Detect which cell encompasses the target text, then output its [x, y] center coordinate. 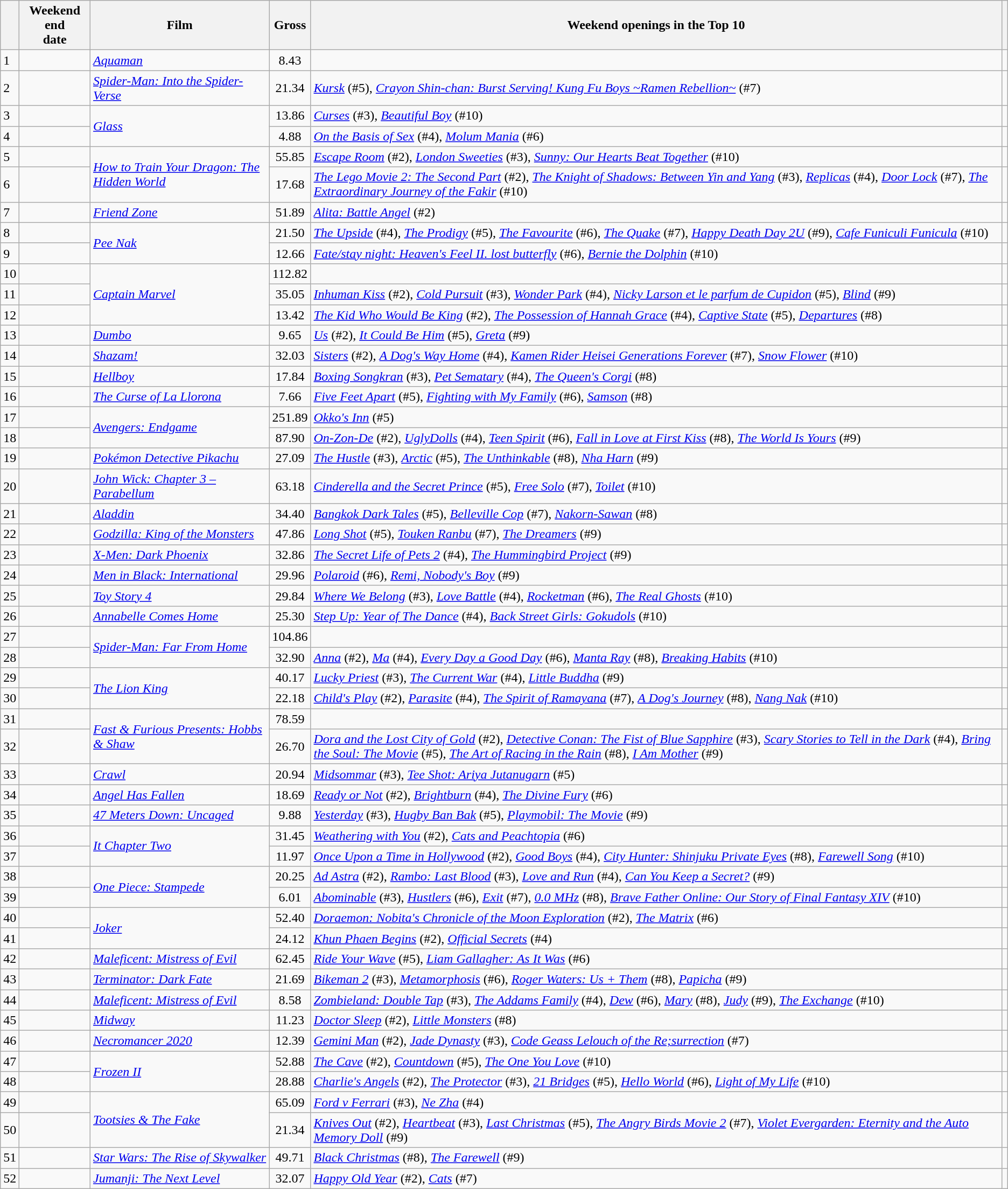
17.84 [290, 376]
87.90 [290, 438]
Friend Zone [180, 212]
Weathering with You (#2), Cats and Peachtopia (#6) [656, 836]
Fate/stay night: Heaven's Feel II. lost butterfly (#6), Bernie the Dolphin (#10) [656, 253]
36 [10, 836]
55.85 [290, 157]
51 [10, 1158]
32.03 [290, 356]
44 [10, 1000]
Aladdin [180, 514]
45 [10, 1020]
43 [10, 979]
4 [10, 136]
Spider-Man: Into the Spider-Verse [180, 88]
20.25 [290, 877]
Toy Story 4 [180, 596]
Sisters (#2), A Dog's Way Home (#4), Kamen Rider Heisei Generations Forever (#7), Snow Flower (#10) [656, 356]
50 [10, 1130]
20.94 [290, 774]
18.69 [290, 795]
The Secret Life of Pets 2 (#4), The Hummingbird Project (#9) [656, 555]
34 [10, 795]
42 [10, 959]
Polaroid (#6), Remi, Nobody's Boy (#9) [656, 575]
13.42 [290, 315]
Jumanji: The Next Level [180, 1178]
Ready or Not (#2), Brightburn (#4), The Divine Fury (#6) [656, 795]
23 [10, 555]
12 [10, 315]
Bikeman 2 (#3), Metamorphosis (#6), Roger Waters: Us + Them (#8), Papicha (#9) [656, 979]
Pokémon Detective Pikachu [180, 458]
78.59 [290, 719]
46 [10, 1041]
Long Shot (#5), Touken Ranbu (#7), The Dreamers (#9) [656, 534]
20 [10, 486]
Glass [180, 126]
Zombieland: Double Tap (#3), The Addams Family (#4), Dew (#6), Mary (#8), Judy (#9), The Exchange (#10) [656, 1000]
47 Meters Down: Uncaged [180, 815]
29 [10, 678]
4.88 [290, 136]
38 [10, 877]
112.82 [290, 274]
27 [10, 637]
Boxing Songkran (#3), Pet Sematary (#4), The Queen's Corgi (#8) [656, 376]
52 [10, 1178]
8.58 [290, 1000]
Pee Nak [180, 243]
5 [10, 157]
Weekend enddate [55, 25]
3 [10, 116]
29.84 [290, 596]
Captain Marvel [180, 294]
John Wick: Chapter 3 – Parabellum [180, 486]
16 [10, 397]
104.86 [290, 637]
1 [10, 60]
Escape Room (#2), London Sweeties (#3), Sunny: Our Hearts Beat Together (#10) [656, 157]
Aquaman [180, 60]
15 [10, 376]
31 [10, 719]
Doraemon: Nobita's Chronicle of the Moon Exploration (#2), The Matrix (#6) [656, 918]
9.65 [290, 335]
28 [10, 658]
Tootsies & The Fake [180, 1120]
13.86 [290, 116]
28.88 [290, 1082]
40.17 [290, 678]
Crawl [180, 774]
17.68 [290, 184]
47.86 [290, 534]
The Kid Who Would Be King (#2), The Possession of Hannah Grace (#4), Captive State (#5), Departures (#8) [656, 315]
6.01 [290, 897]
Midway [180, 1020]
33 [10, 774]
21.69 [290, 979]
26.70 [290, 746]
The Cave (#2), Countdown (#5), The One You Love (#10) [656, 1061]
Spider-Man: Far From Home [180, 647]
How to Train Your Dragon: The Hidden World [180, 174]
49 [10, 1102]
11.23 [290, 1020]
Us (#2), It Could Be Him (#5), Greta (#9) [656, 335]
Godzilla: King of the Monsters [180, 534]
49.71 [290, 1158]
11 [10, 294]
Once Upon a Time in Hollywood (#2), Good Boys (#4), City Hunter: Shinjuku Private Eyes (#8), Farewell Song (#10) [656, 856]
Lucky Priest (#3), The Current War (#4), Little Buddha (#9) [656, 678]
24 [10, 575]
Khun Phaen Begins (#2), Official Secrets (#4) [656, 938]
Kursk (#5), Crayon Shin-chan: Burst Serving! Kung Fu Boys ~Ramen Rebellion~ (#7) [656, 88]
25.30 [290, 616]
Midsommar (#3), Tee Shot: Ariya Jutanugarn (#5) [656, 774]
2 [10, 88]
17 [10, 417]
39 [10, 897]
Film [180, 25]
21 [10, 514]
Yesterday (#3), Hugby Ban Bak (#5), Playmobil: The Movie (#9) [656, 815]
9.88 [290, 815]
21.50 [290, 233]
Alita: Battle Angel (#2) [656, 212]
31.45 [290, 836]
Angel Has Fallen [180, 795]
Avengers: Endgame [180, 428]
Curses (#3), Beautiful Boy (#10) [656, 116]
Charlie's Angels (#2), The Protector (#3), 21 Bridges (#5), Hello World (#6), Light of My Life (#10) [656, 1082]
Terminator: Dark Fate [180, 979]
32.90 [290, 658]
7.66 [290, 397]
8.43 [290, 60]
Happy Old Year (#2), Cats (#7) [656, 1178]
Shazam! [180, 356]
25 [10, 596]
Knives Out (#2), Heartbeat (#3), Last Christmas (#5), The Angry Birds Movie 2 (#7), Violet Evergarden: Eternity and the Auto Memory Doll (#9) [656, 1130]
40 [10, 918]
On-Zon-De (#2), UglyDolls (#4), Teen Spirit (#6), Fall in Love at First Kiss (#8), The World Is Yours (#9) [656, 438]
63.18 [290, 486]
10 [10, 274]
Necromancer 2020 [180, 1041]
Cinderella and the Secret Prince (#5), Free Solo (#7), Toilet (#10) [656, 486]
Ford v Ferrari (#3), Ne Zha (#4) [656, 1102]
Men in Black: International [180, 575]
13 [10, 335]
41 [10, 938]
65.09 [290, 1102]
Joker [180, 928]
35 [10, 815]
It Chapter Two [180, 846]
26 [10, 616]
251.89 [290, 417]
Where We Belong (#3), Love Battle (#4), Rocketman (#6), The Real Ghosts (#10) [656, 596]
6 [10, 184]
12.66 [290, 253]
22.18 [290, 698]
Dumbo [180, 335]
48 [10, 1082]
37 [10, 856]
9 [10, 253]
Fast & Furious Presents: Hobbs & Shaw [180, 737]
Hellboy [180, 376]
8 [10, 233]
The Upside (#4), The Prodigy (#5), The Favourite (#6), The Quake (#7), Happy Death Day 2U (#9), Cafe Funiculi Funicula (#10) [656, 233]
35.05 [290, 294]
32.07 [290, 1178]
52.40 [290, 918]
18 [10, 438]
14 [10, 356]
The Lion King [180, 688]
32 [10, 746]
Ad Astra (#2), Rambo: Last Blood (#3), Love and Run (#4), Can You Keep a Secret? (#9) [656, 877]
One Piece: Stampede [180, 887]
Okko's Inn (#5) [656, 417]
47 [10, 1061]
Frozen II [180, 1072]
Anna (#2), Ma (#4), Every Day a Good Day (#6), Manta Ray (#8), Breaking Habits (#10) [656, 658]
22 [10, 534]
Step Up: Year of The Dance (#4), Back Street Girls: Gokudols (#10) [656, 616]
Abominable (#3), Hustlers (#6), Exit (#7), 0.0 MHz (#8), Brave Father Online: Our Story of Final Fantasy XIV (#10) [656, 897]
24.12 [290, 938]
Five Feet Apart (#5), Fighting with My Family (#6), Samson (#8) [656, 397]
27.09 [290, 458]
Bangkok Dark Tales (#5), Belleville Cop (#7), Nakorn-Sawan (#8) [656, 514]
Doctor Sleep (#2), Little Monsters (#8) [656, 1020]
The Curse of La Llorona [180, 397]
62.45 [290, 959]
52.88 [290, 1061]
On the Basis of Sex (#4), Molum Mania (#6) [656, 136]
Gross [290, 25]
32.86 [290, 555]
51.89 [290, 212]
Gemini Man (#2), Jade Dynasty (#3), Code Geass Lelouch of the Re;surrection (#7) [656, 1041]
29.96 [290, 575]
Ride Your Wave (#5), Liam Gallagher: As It Was (#6) [656, 959]
The Hustle (#3), Arctic (#5), The Unthinkable (#8), Nha Harn (#9) [656, 458]
34.40 [290, 514]
Black Christmas (#8), The Farewell (#9) [656, 1158]
X-Men: Dark Phoenix [180, 555]
Weekend openings in the Top 10 [656, 25]
Child's Play (#2), Parasite (#4), The Spirit of Ramayana (#7), A Dog's Journey (#8), Nang Nak (#10) [656, 698]
30 [10, 698]
Star Wars: The Rise of Skywalker [180, 1158]
Inhuman Kiss (#2), Cold Pursuit (#3), Wonder Park (#4), Nicky Larson et le parfum de Cupidon (#5), Blind (#9) [656, 294]
19 [10, 458]
Annabelle Comes Home [180, 616]
7 [10, 212]
11.97 [290, 856]
12.39 [290, 1041]
